For the text-containing cell, return its midpoint in (X, Y) coordinate format. 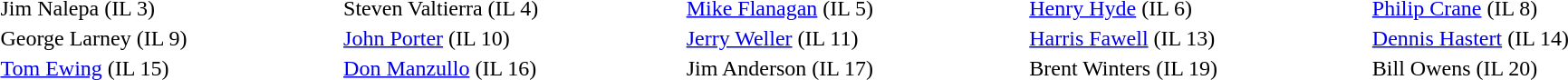
Jerry Weller (IL 11) (855, 38)
John Porter (IL 10) (513, 38)
Harris Fawell (IL 13) (1198, 38)
